Locate the cell with the specified text and output its (X, Y) center coordinate. 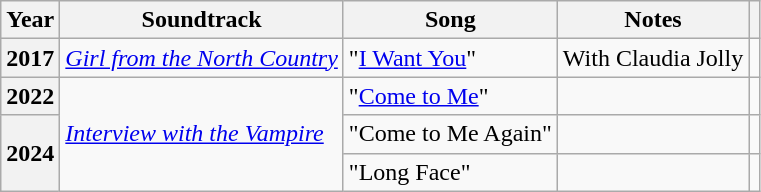
Girl from the North Country (202, 58)
2022 (30, 96)
Interview with the Vampire (202, 134)
2017 (30, 58)
"I Want You" (450, 58)
"Come to Me Again" (450, 134)
2024 (30, 153)
"Long Face" (450, 172)
Notes (652, 20)
Song (450, 20)
"Come to Me" (450, 96)
Soundtrack (202, 20)
Year (30, 20)
With Claudia Jolly (652, 58)
